Return (x, y) of the center of cell containing provided text 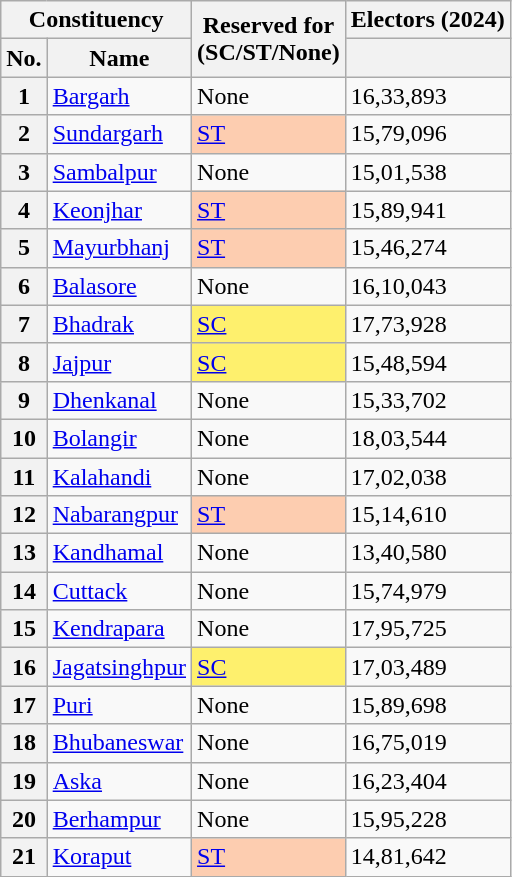
Berhampur (119, 819)
17,02,038 (428, 477)
8 (24, 362)
16,33,893 (428, 96)
19 (24, 781)
12 (24, 515)
11 (24, 477)
17,03,489 (428, 667)
Sambalpur (119, 172)
Bargarh (119, 96)
15,33,702 (428, 400)
Bhubaneswar (119, 743)
15,74,979 (428, 591)
14 (24, 591)
Nabarangpur (119, 515)
Bhadrak (119, 324)
15,14,610 (428, 515)
Dhenkanal (119, 400)
4 (24, 210)
Keonjhar (119, 210)
17,95,725 (428, 629)
15,89,698 (428, 705)
15,46,274 (428, 248)
10 (24, 438)
Puri (119, 705)
Cuttack (119, 591)
Mayurbhanj (119, 248)
No. (24, 58)
9 (24, 400)
13 (24, 553)
5 (24, 248)
1 (24, 96)
18,03,544 (428, 438)
Aska (119, 781)
15,01,538 (428, 172)
Electors (2024) (428, 20)
13,40,580 (428, 553)
Reserved for(SC/ST/None) (269, 39)
15,95,228 (428, 819)
16 (24, 667)
Koraput (119, 857)
2 (24, 134)
16,10,043 (428, 286)
Name (119, 58)
15,79,096 (428, 134)
15,89,941 (428, 210)
Kendrapara (119, 629)
Balasore (119, 286)
Jagatsinghpur (119, 667)
17,73,928 (428, 324)
Constituency (96, 20)
15,48,594 (428, 362)
Kandhamal (119, 553)
Jajpur (119, 362)
20 (24, 819)
16,75,019 (428, 743)
Kalahandi (119, 477)
6 (24, 286)
18 (24, 743)
3 (24, 172)
16,23,404 (428, 781)
7 (24, 324)
15 (24, 629)
Sundargarh (119, 134)
21 (24, 857)
14,81,642 (428, 857)
17 (24, 705)
Bolangir (119, 438)
